For the text-containing cell, return its midpoint in (X, Y) coordinate format. 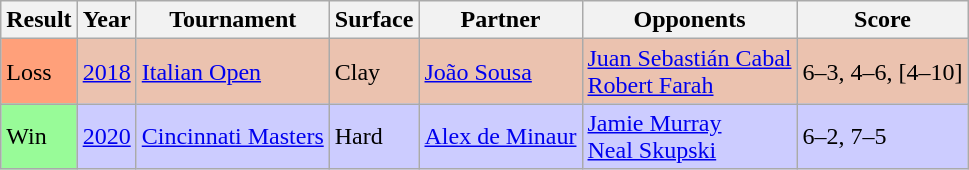
Loss (39, 72)
Win (39, 136)
6–2, 7–5 (882, 136)
Jamie Murray Neal Skupski (690, 136)
Score (882, 20)
Year (106, 20)
2018 (106, 72)
Opponents (690, 20)
Result (39, 20)
Italian Open (232, 72)
2020 (106, 136)
Alex de Minaur (500, 136)
Hard (374, 136)
6–3, 4–6, [4–10] (882, 72)
João Sousa (500, 72)
Cincinnati Masters (232, 136)
Clay (374, 72)
Tournament (232, 20)
Juan Sebastián Cabal Robert Farah (690, 72)
Partner (500, 20)
Surface (374, 20)
